Detect which cell encompasses the target text, then output its [X, Y] center coordinate. 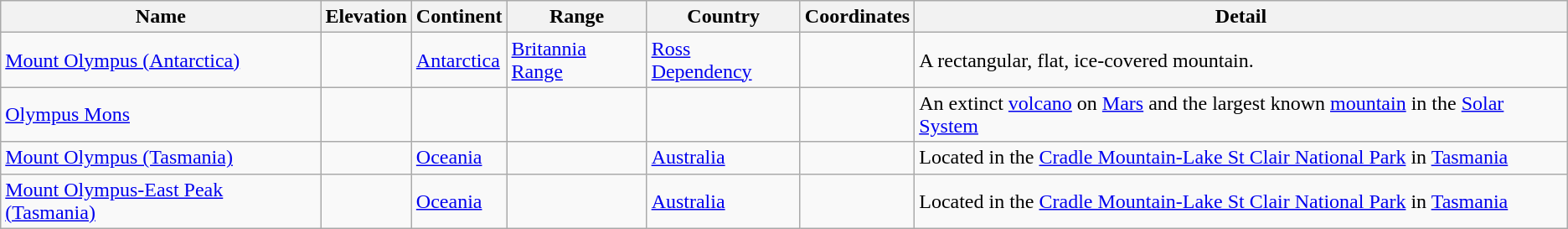
Continent [459, 17]
Detail [1241, 17]
Antarctica [459, 60]
Olympus Mons [161, 114]
A rectangular, flat, ice-covered mountain. [1241, 60]
Mount Olympus (Antarctica) [161, 60]
Britannia Range [576, 60]
An extinct volcano on Mars and the largest known mountain in the Solar System [1241, 114]
Coordinates [857, 17]
Range [576, 17]
Country [724, 17]
Mount Olympus-East Peak (Tasmania) [161, 201]
Elevation [366, 17]
Ross Dependency [724, 60]
Mount Olympus (Tasmania) [161, 158]
Name [161, 17]
